Identify which cell holds the provided text, then report its (X, Y) central coordinate. 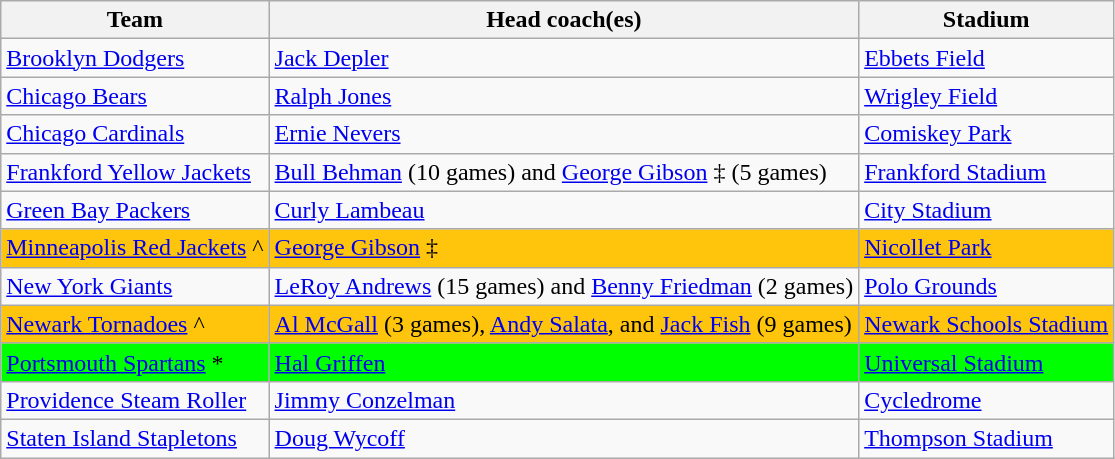
Providence Steam Roller (135, 400)
George Gibson ‡ (564, 248)
Staten Island Stapletons (135, 438)
Comiskey Park (986, 134)
Nicollet Park (986, 248)
Hal Griffen (564, 362)
Ernie Nevers (564, 134)
Green Bay Packers (135, 210)
Doug Wycoff (564, 438)
New York Giants (135, 286)
City Stadium (986, 210)
Chicago Cardinals (135, 134)
Bull Behman (10 games) and George Gibson ‡ (5 games) (564, 172)
Cycledrome (986, 400)
Frankford Stadium (986, 172)
LeRoy Andrews (15 games) and Benny Friedman (2 games) (564, 286)
Jimmy Conzelman (564, 400)
Thompson Stadium (986, 438)
Al McGall (3 games), Andy Salata, and Jack Fish (9 games) (564, 324)
Universal Stadium (986, 362)
Polo Grounds (986, 286)
Ebbets Field (986, 58)
Team (135, 20)
Portsmouth Spartans * (135, 362)
Frankford Yellow Jackets (135, 172)
Wrigley Field (986, 96)
Chicago Bears (135, 96)
Brooklyn Dodgers (135, 58)
Jack Depler (564, 58)
Minneapolis Red Jackets ^ (135, 248)
Ralph Jones (564, 96)
Head coach(es) (564, 20)
Newark Tornadoes ^ (135, 324)
Newark Schools Stadium (986, 324)
Stadium (986, 20)
Curly Lambeau (564, 210)
